Pinpoint the cell where the given text exists, returning its (X, Y) midpoint coordinate. 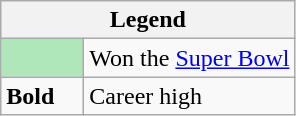
Career high (190, 96)
Won the Super Bowl (190, 58)
Legend (148, 20)
Bold (42, 96)
